Scan for the cell matching the given text and deliver its [x, y] coordinate at center. 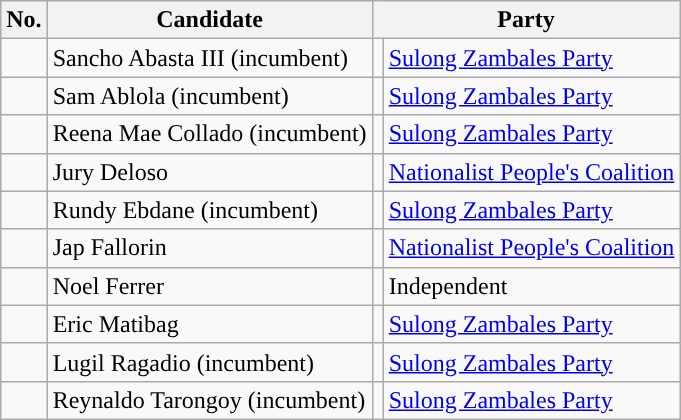
Eric Matibag [210, 324]
No. [24, 20]
Reynaldo Tarongoy (incumbent) [210, 400]
Noel Ferrer [210, 286]
Reena Mae Collado (incumbent) [210, 134]
Lugil Ragadio (incumbent) [210, 362]
Sancho Abasta III (incumbent) [210, 58]
Party [526, 20]
Independent [532, 286]
Sam Ablola (incumbent) [210, 96]
Rundy Ebdane (incumbent) [210, 210]
Jap Fallorin [210, 248]
Jury Deloso [210, 172]
Candidate [210, 20]
